Detect which cell encompasses the target text, then output its [x, y] center coordinate. 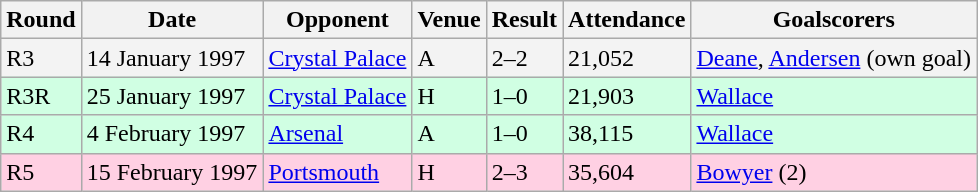
R5 [41, 172]
R3 [41, 58]
Round [41, 20]
Opponent [338, 20]
15 February 1997 [172, 172]
38,115 [627, 134]
Arsenal [338, 134]
Portsmouth [338, 172]
R3R [41, 96]
2–2 [524, 58]
Date [172, 20]
Deane, Andersen (own goal) [834, 58]
4 February 1997 [172, 134]
35,604 [627, 172]
Bowyer (2) [834, 172]
14 January 1997 [172, 58]
Venue [449, 20]
Attendance [627, 20]
2–3 [524, 172]
21,052 [627, 58]
Result [524, 20]
21,903 [627, 96]
Goalscorers [834, 20]
R4 [41, 134]
25 January 1997 [172, 96]
